Locate the cell with the specified text and output its [x, y] center coordinate. 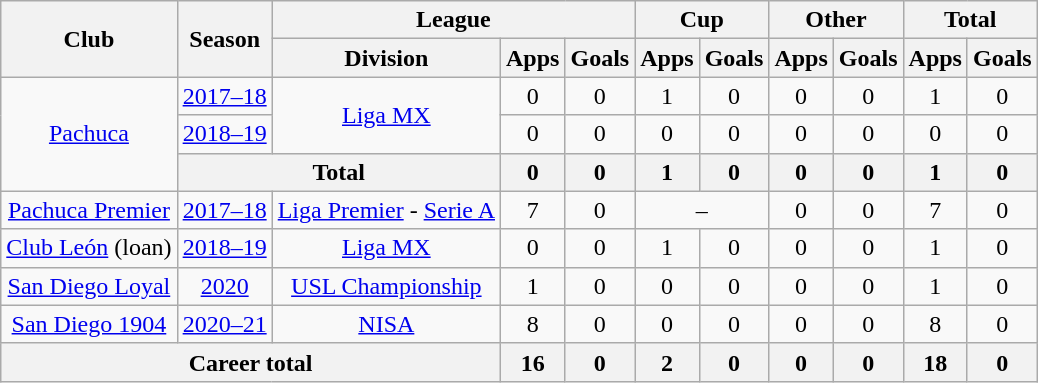
Club [89, 39]
League [454, 20]
Cup [702, 20]
Other [836, 20]
Division [386, 58]
San Diego 1904 [89, 324]
2020–21 [224, 324]
16 [533, 362]
Season [224, 39]
NISA [386, 324]
2020 [224, 286]
Club León (loan) [89, 248]
USL Championship [386, 286]
San Diego Loyal [89, 286]
2 [667, 362]
Pachuca Premier [89, 210]
Pachuca [89, 134]
– [702, 210]
Liga Premier - Serie A [386, 210]
Career total [251, 362]
18 [935, 362]
